Scan for the cell matching the given text and deliver its [x, y] coordinate at center. 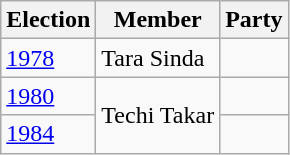
1978 [48, 58]
Election [48, 20]
Tara Sinda [158, 58]
1980 [48, 96]
Techi Takar [158, 115]
Party [254, 20]
Member [158, 20]
1984 [48, 134]
